From the cell containing the given text, extract its center point as [X, Y] coordinate. 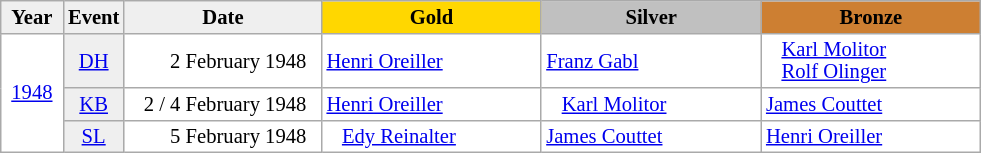
SL [94, 136]
1948 [32, 92]
KB [94, 104]
Year [32, 16]
Karl Molitor Rolf Olinger [871, 60]
5 February 1948 [222, 136]
Date [222, 16]
Edy Reinalter [432, 136]
Bronze [871, 16]
2 February 1948 [222, 60]
Silver [651, 16]
Karl Molitor [651, 104]
2 / 4 February 1948 [222, 104]
Franz Gabl [651, 60]
Gold [432, 16]
DH [94, 60]
Event [94, 16]
